Scan for the cell matching the given text and deliver its (x, y) coordinate at center. 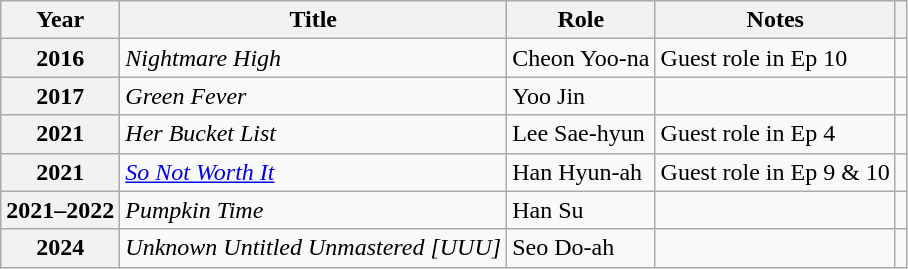
Nightmare High (314, 58)
Green Fever (314, 96)
Seo Do-ah (581, 248)
2021–2022 (60, 210)
Guest role in Ep 9 & 10 (775, 172)
Unknown Untitled Unmastered [UUU] (314, 248)
Yoo Jin (581, 96)
Han Hyun-ah (581, 172)
Guest role in Ep 10 (775, 58)
So Not Worth It (314, 172)
Pumpkin Time (314, 210)
Lee Sae-hyun (581, 134)
2016 (60, 58)
Role (581, 20)
2024 (60, 248)
Year (60, 20)
2017 (60, 96)
Title (314, 20)
Cheon Yoo-na (581, 58)
Notes (775, 20)
Han Su (581, 210)
Her Bucket List (314, 134)
Guest role in Ep 4 (775, 134)
